Capture the cell that displays the provided text and extract its [X, Y] central coordinate. 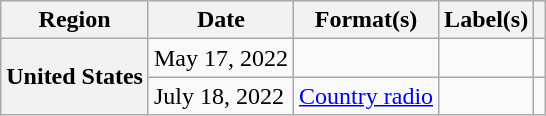
Date [220, 20]
July 18, 2022 [220, 96]
United States [75, 77]
Format(s) [366, 20]
Label(s) [486, 20]
May 17, 2022 [220, 58]
Region [75, 20]
Country radio [366, 96]
